For the text-containing cell, return its midpoint in (X, Y) coordinate format. 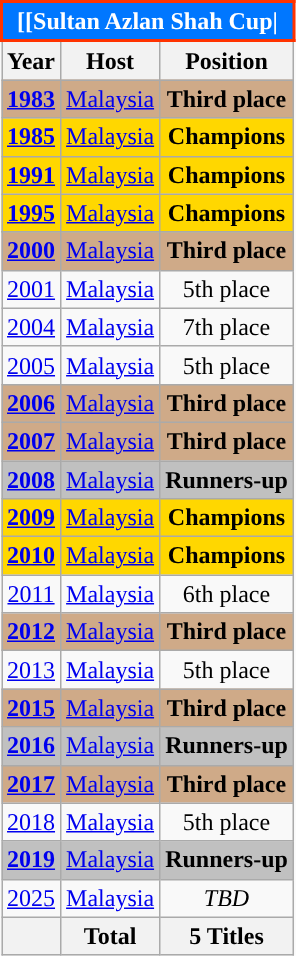
2017 (32, 784)
7th place (227, 327)
2001 (32, 289)
2007 (32, 441)
Host (110, 60)
Year (32, 60)
2025 (32, 898)
2012 (32, 632)
2013 (32, 670)
2005 (32, 365)
1983 (32, 99)
2009 (32, 518)
2006 (32, 403)
2010 (32, 556)
2015 (32, 708)
5 Titles (227, 936)
2011 (32, 594)
1985 (32, 137)
2004 (32, 327)
1991 (32, 175)
2019 (32, 860)
[[Sultan Azlan Shah Cup| (148, 22)
Total (110, 936)
6th place (227, 594)
1995 (32, 213)
2000 (32, 251)
2016 (32, 746)
TBD (227, 898)
2018 (32, 822)
2008 (32, 479)
Position (227, 60)
